For the text-containing cell, return its midpoint in [X, Y] coordinate format. 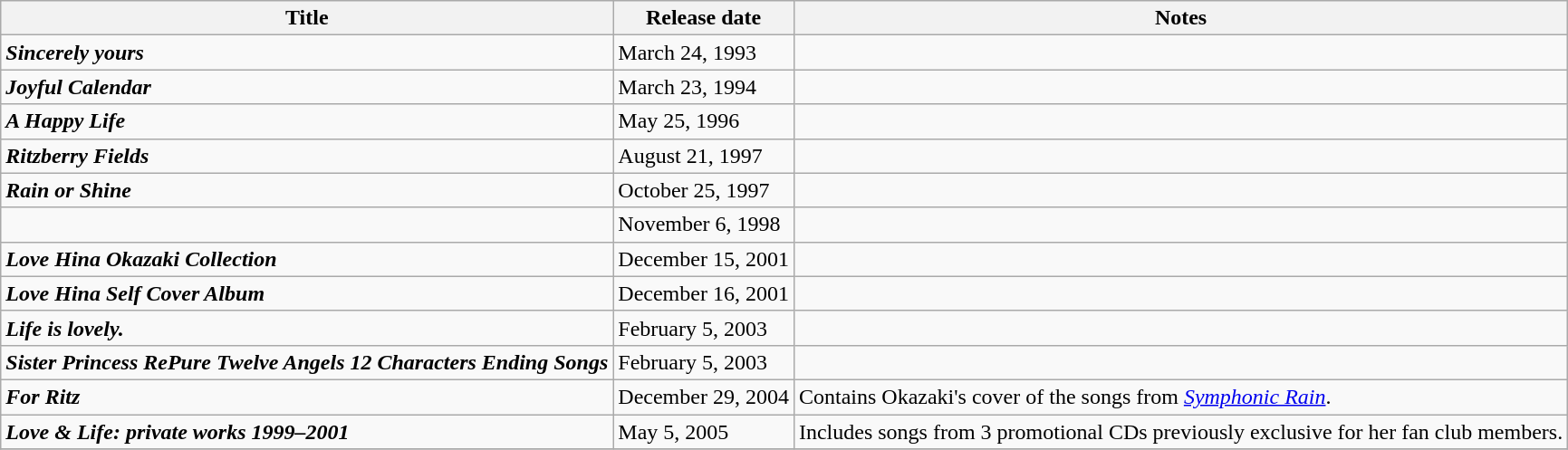
Title [307, 18]
Notes [1180, 18]
November 6, 1998 [704, 225]
Rain or Shine [307, 190]
Contains Okazaki's cover of the songs from Symphonic Rain. [1180, 397]
Love & Life: private works 1999–2001 [307, 432]
October 25, 1997 [704, 190]
A Happy Life [307, 121]
March 23, 1994 [704, 87]
December 15, 2001 [704, 259]
May 5, 2005 [704, 432]
Sister Princess RePure Twelve Angels 12 Characters Ending Songs [307, 362]
August 21, 1997 [704, 156]
Joyful Calendar [307, 87]
Sincerely yours [307, 53]
Ritzberry Fields [307, 156]
December 29, 2004 [704, 397]
Love Hina Self Cover Album [307, 293]
May 25, 1996 [704, 121]
Love Hina Okazaki Collection [307, 259]
Life is lovely. [307, 328]
December 16, 2001 [704, 293]
Release date [704, 18]
For Ritz [307, 397]
March 24, 1993 [704, 53]
Includes songs from 3 promotional CDs previously exclusive for her fan club members. [1180, 432]
